Identify which cell holds the provided text, then report its [X, Y] central coordinate. 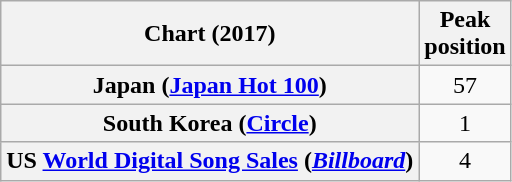
57 [465, 85]
South Korea (Circle) [210, 123]
1 [465, 123]
US World Digital Song Sales (Billboard) [210, 161]
Japan (Japan Hot 100) [210, 85]
Peakposition [465, 34]
Chart (2017) [210, 34]
4 [465, 161]
